From the cell containing the given text, extract its center point as (X, Y) coordinate. 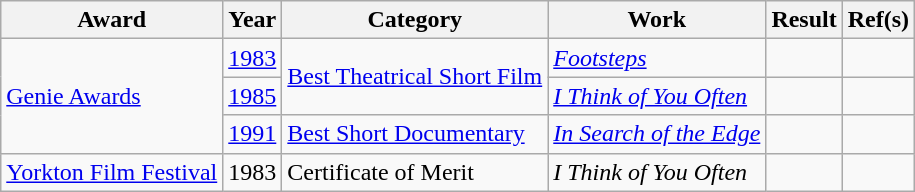
Footsteps (657, 58)
1991 (252, 134)
Result (804, 20)
Best Theatrical Short Film (415, 77)
Category (415, 20)
Genie Awards (112, 96)
Award (112, 20)
In Search of the Edge (657, 134)
Yorkton Film Festival (112, 172)
Year (252, 20)
Ref(s) (878, 20)
Work (657, 20)
1985 (252, 96)
Best Short Documentary (415, 134)
Certificate of Merit (415, 172)
